Find where the given text appears and provide that cell's center as (X, Y) coordinate. 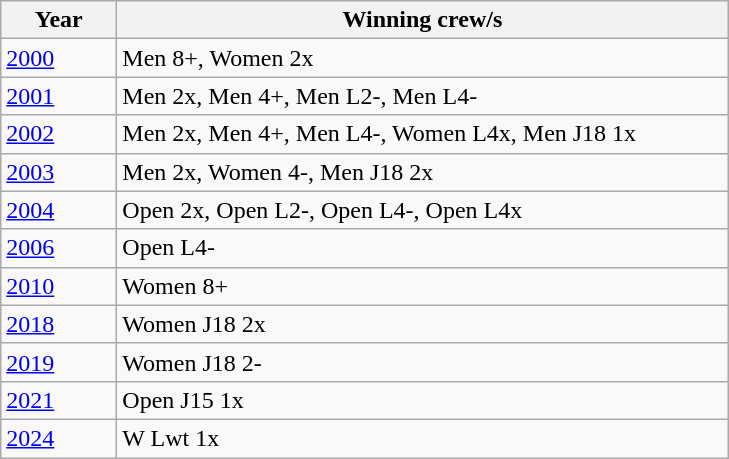
2002 (59, 134)
Women J18 2x (422, 324)
Open 2x, Open L2-, Open L4-, Open L4x (422, 210)
2000 (59, 58)
Men 2x, Men 4+, Men L2-, Men L4- (422, 96)
Men 2x, Men 4+, Men L4-, Women L4x, Men J18 1x (422, 134)
2004 (59, 210)
Year (59, 20)
Men 8+, Women 2x (422, 58)
2019 (59, 362)
Open J15 1x (422, 400)
W Lwt 1x (422, 438)
2006 (59, 248)
2010 (59, 286)
2021 (59, 400)
2003 (59, 172)
2024 (59, 438)
2001 (59, 96)
Open L4- (422, 248)
Women J18 2- (422, 362)
Women 8+ (422, 286)
Men 2x, Women 4-, Men J18 2x (422, 172)
2018 (59, 324)
Winning crew/s (422, 20)
